Extract the (X, Y) coordinate from the center of the cell holding the provided text.  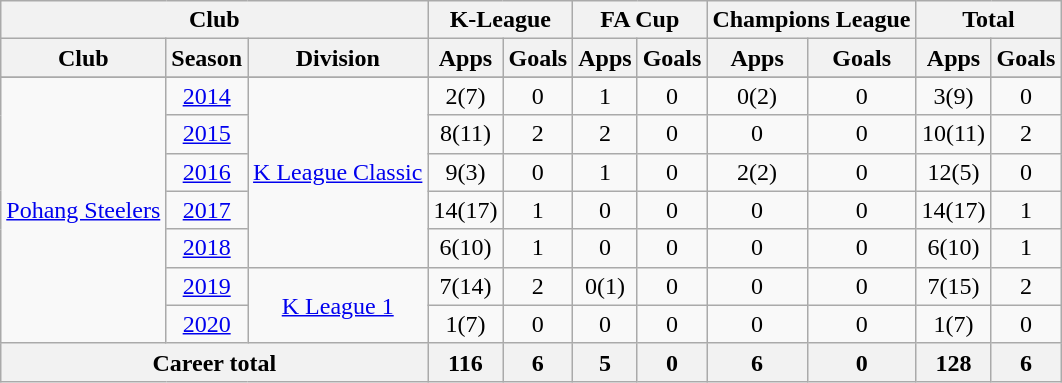
10(11) (954, 134)
2015 (207, 134)
Total (988, 20)
K League 1 (338, 305)
2019 (207, 286)
Career total (214, 362)
2014 (207, 96)
0(1) (605, 286)
5 (605, 362)
8(11) (466, 134)
Pohang Steelers (84, 210)
2018 (207, 248)
2017 (207, 210)
2016 (207, 172)
128 (954, 362)
Champions League (812, 20)
7(15) (954, 286)
FA Cup (640, 20)
9(3) (466, 172)
Division (338, 58)
K League Classic (338, 172)
3(9) (954, 96)
2(2) (757, 172)
0(2) (757, 96)
116 (466, 362)
K-League (500, 20)
2(7) (466, 96)
2020 (207, 324)
12(5) (954, 172)
7(14) (466, 286)
Season (207, 58)
